Output the [X, Y] coordinate of the center of the cell containing the given text.  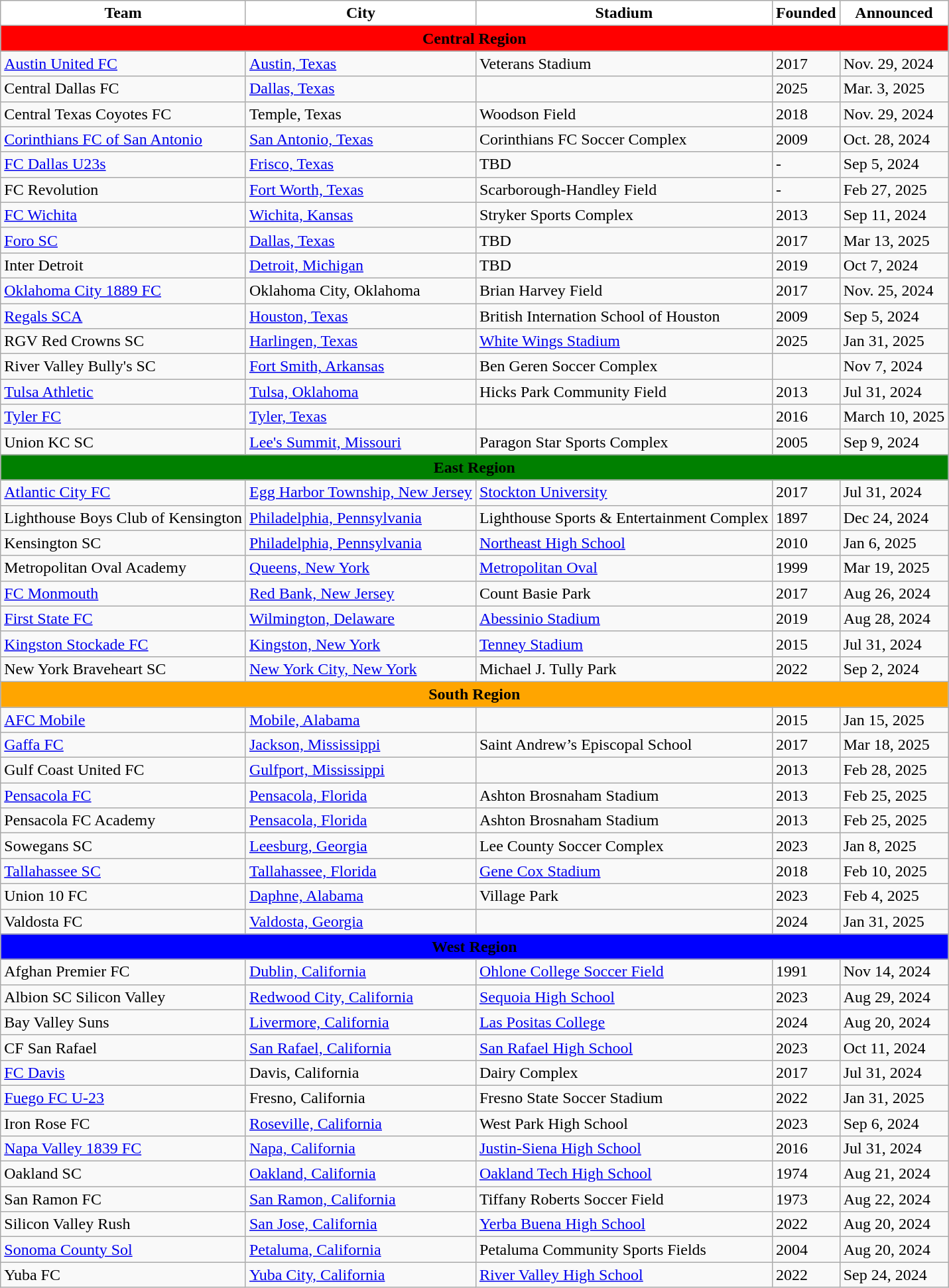
Roseville, California [361, 1124]
Petaluma Community Sports Fields [623, 1250]
New York City, New York [361, 669]
Frisco, Texas [361, 164]
Austin, Texas [361, 64]
Hicks Park Community Field [623, 392]
Paragon Star Sports Complex [623, 442]
Central Dallas FC [123, 89]
Aug 22, 2024 [894, 1199]
Feb 10, 2025 [894, 871]
Feb 27, 2025 [894, 190]
Napa, California [361, 1149]
Aug 29, 2024 [894, 997]
2004 [806, 1250]
Northeast High School [623, 543]
Pensacola FC Academy [123, 821]
Nov 7, 2024 [894, 367]
West Park High School [623, 1124]
FC Revolution [123, 190]
Corinthians FC Soccer Complex [623, 139]
Wilmington, Delaware [361, 618]
Stadium [623, 13]
Valdosta, Georgia [361, 921]
Brian Harvey Field [623, 290]
Lighthouse Sports & Entertainment Complex [623, 518]
Fresno, California [361, 1098]
Red Bank, New Jersey [361, 593]
Queens, New York [361, 568]
Austin United FC [123, 64]
Oct 11, 2024 [894, 1047]
Iron Rose FC [123, 1124]
River Valley High School [623, 1275]
Daphne, Alabama [361, 896]
CF San Rafael [123, 1047]
Mobile, Alabama [361, 719]
Metropolitan Oval [623, 568]
British Internation School of Houston [623, 316]
Las Positas College [623, 1022]
Announced [894, 13]
Jackson, Mississippi [361, 745]
Dairy Complex [623, 1073]
Fuego FC U-23 [123, 1098]
Count Basie Park [623, 593]
Stryker Sports Complex [623, 215]
San Jose, California [361, 1224]
Gulfport, Mississippi [361, 770]
First State FC [123, 618]
Sequoia High School [623, 997]
East Region [475, 467]
Kingston Stockade FC [123, 644]
Egg Harbor Township, New Jersey [361, 493]
1897 [806, 518]
Oct 7, 2024 [894, 265]
Lee's Summit, Missouri [361, 442]
Stockton University [623, 493]
Bay Valley Suns [123, 1022]
1974 [806, 1174]
Napa Valley 1839 FC [123, 1149]
Foro SC [123, 240]
Mar 13, 2025 [894, 240]
Central Region [475, 38]
San Ramon FC [123, 1199]
Mar 19, 2025 [894, 568]
San Antonio, Texas [361, 139]
FC Dallas U23s [123, 164]
Tulsa Athletic [123, 392]
Union 10 FC [123, 896]
City [361, 13]
Sep 11, 2024 [894, 215]
Nov 14, 2024 [894, 972]
Inter Detroit [123, 265]
Livermore, California [361, 1022]
Central Texas Coyotes FC [123, 114]
Redwood City, California [361, 997]
Mar 18, 2025 [894, 745]
Atlantic City FC [123, 493]
Team [123, 13]
Aug 21, 2024 [894, 1174]
Silicon Valley Rush [123, 1224]
Oakland Tech High School [623, 1174]
Founded [806, 13]
Davis, California [361, 1073]
Lighthouse Boys Club of Kensington [123, 518]
Woodson Field [623, 114]
Jan 6, 2025 [894, 543]
Tallahassee SC [123, 871]
Tyler, Texas [361, 417]
Valdosta FC [123, 921]
Fort Worth, Texas [361, 190]
Sep 24, 2024 [894, 1275]
Jan 8, 2025 [894, 846]
2010 [806, 543]
Tenney Stadium [623, 644]
Sonoma County Sol [123, 1250]
Oct. 28, 2024 [894, 139]
Union KC SC [123, 442]
Wichita, Kansas [361, 215]
New York Braveheart SC [123, 669]
Sep 6, 2024 [894, 1124]
March 10, 2025 [894, 417]
1973 [806, 1199]
Saint Andrew’s Episcopal School [623, 745]
Regals SCA [123, 316]
Afghan Premier FC [123, 972]
Oakland SC [123, 1174]
Metropolitan Oval Academy [123, 568]
Lee County Soccer Complex [623, 846]
Petaluma, California [361, 1250]
FC Wichita [123, 215]
Dublin, California [361, 972]
Aug 28, 2024 [894, 618]
Dec 24, 2024 [894, 518]
AFC Mobile [123, 719]
San Ramon, California [361, 1199]
Mar. 3, 2025 [894, 89]
Tyler FC [123, 417]
Temple, Texas [361, 114]
Feb 28, 2025 [894, 770]
FC Davis [123, 1073]
1991 [806, 972]
Aug 26, 2024 [894, 593]
Houston, Texas [361, 316]
Corinthians FC of San Antonio [123, 139]
Tulsa, Oklahoma [361, 392]
Kensington SC [123, 543]
Sep 2, 2024 [894, 669]
Nov. 25, 2024 [894, 290]
Gaffa FC [123, 745]
Leesburg, Georgia [361, 846]
Tallahassee, Florida [361, 871]
San Rafael, California [361, 1047]
Michael J. Tully Park [623, 669]
River Valley Bully's SC [123, 367]
Village Park [623, 896]
West Region [475, 947]
Jan 15, 2025 [894, 719]
Kingston, New York [361, 644]
2005 [806, 442]
Ohlone College Soccer Field [623, 972]
Justin-Siena High School [623, 1149]
Oakland, California [361, 1174]
Abessinio Stadium [623, 618]
Sowegans SC [123, 846]
Scarborough-Handley Field [623, 190]
FC Monmouth [123, 593]
Yuba FC [123, 1275]
Oklahoma City 1889 FC [123, 290]
Yerba Buena High School [623, 1224]
White Wings Stadium [623, 341]
Tiffany Roberts Soccer Field [623, 1199]
Oklahoma City, Oklahoma [361, 290]
Ben Geren Soccer Complex [623, 367]
Pensacola FC [123, 795]
Fort Smith, Arkansas [361, 367]
1999 [806, 568]
Yuba City, California [361, 1275]
Detroit, Michigan [361, 265]
Veterans Stadium [623, 64]
Fresno State Soccer Stadium [623, 1098]
Gene Cox Stadium [623, 871]
South Region [475, 694]
Harlingen, Texas [361, 341]
Sep 9, 2024 [894, 442]
RGV Red Crowns SC [123, 341]
Gulf Coast United FC [123, 770]
San Rafael High School [623, 1047]
Albion SC Silicon Valley [123, 997]
Feb 4, 2025 [894, 896]
